For the text-containing cell, return its midpoint in (X, Y) coordinate format. 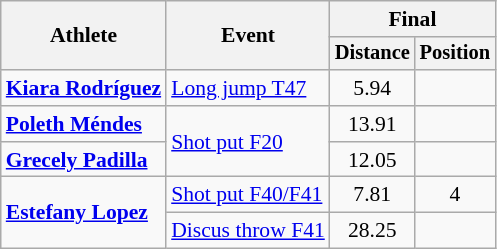
Event (248, 36)
Distance (372, 54)
Grecely Padilla (84, 160)
Discus throw F41 (248, 231)
Shot put F20 (248, 142)
Athlete (84, 36)
Kiara Rodríguez (84, 88)
5.94 (372, 88)
Position (455, 54)
12.05 (372, 160)
Long jump T47 (248, 88)
13.91 (372, 124)
Poleth Méndes (84, 124)
7.81 (372, 195)
Shot put F40/F41 (248, 195)
4 (455, 195)
Estefany Lopez (84, 212)
28.25 (372, 231)
Final (412, 19)
